Capture the cell that displays the provided text and extract its [x, y] central coordinate. 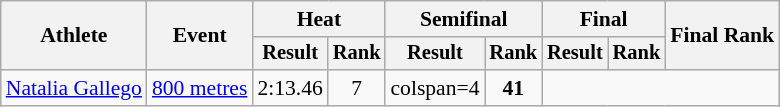
Final [604, 19]
800 metres [200, 88]
Final Rank [722, 36]
colspan=4 [434, 88]
41 [513, 88]
Semifinal [464, 19]
Heat [318, 19]
7 [357, 88]
2:13.46 [290, 88]
Athlete [74, 36]
Natalia Gallego [74, 88]
Event [200, 36]
